Determine the [X, Y] coordinate at the center of the cell enclosing the given text.  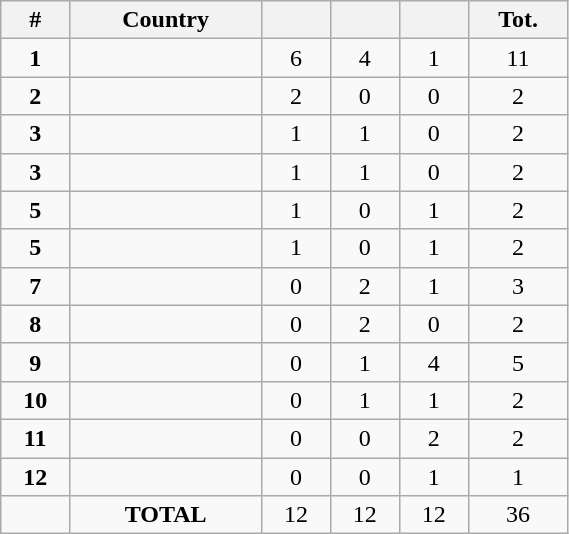
6 [296, 58]
10 [36, 400]
36 [518, 515]
# [36, 20]
Tot. [518, 20]
9 [36, 362]
7 [36, 286]
Country [166, 20]
TOTAL [166, 515]
8 [36, 324]
